Detect which cell encompasses the target text, then output its [X, Y] center coordinate. 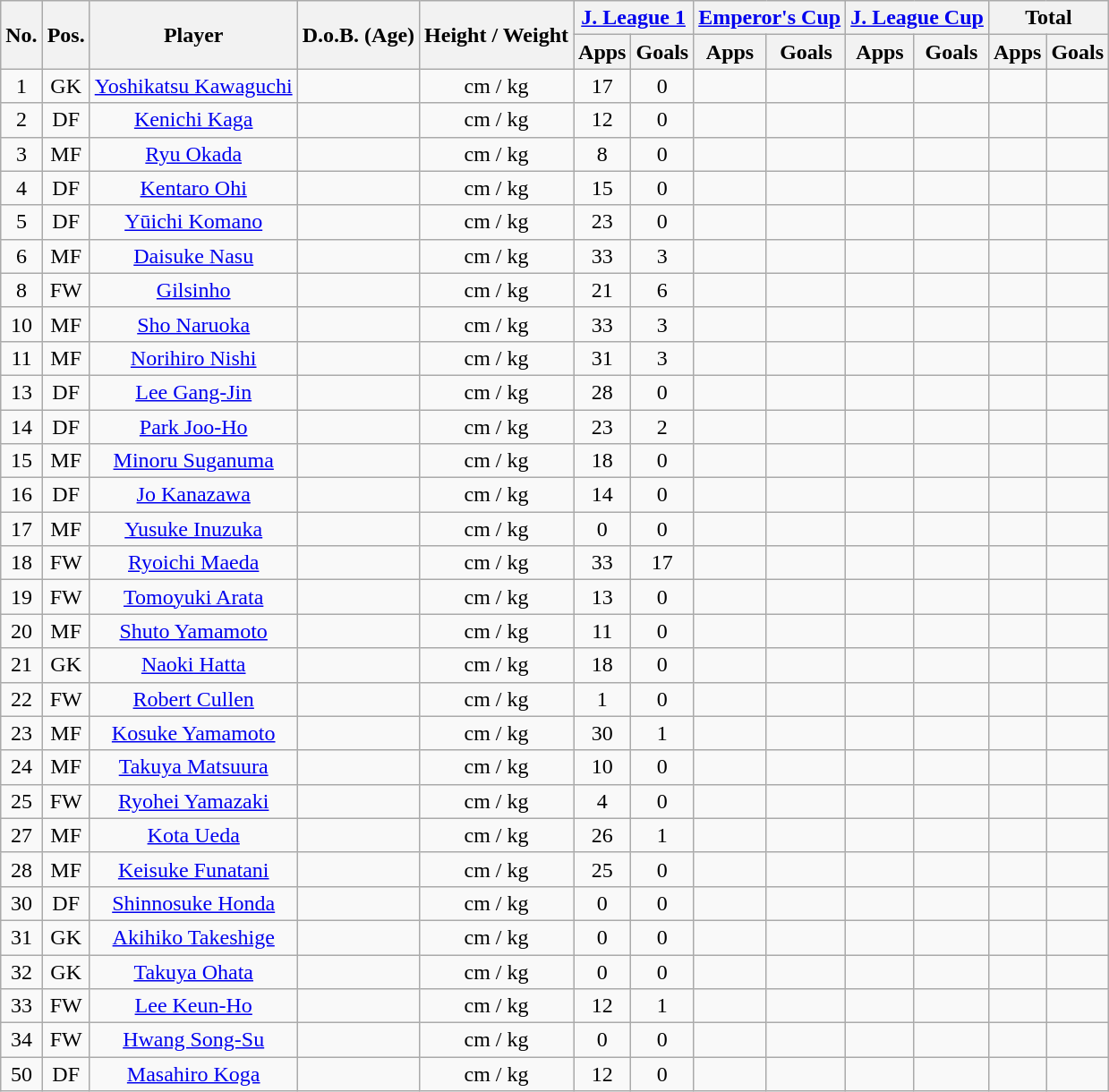
Daisuke Nasu [193, 256]
J. League Cup [917, 18]
Robert Cullen [193, 699]
Akihiko Takeshige [193, 937]
24 [21, 767]
D.o.B. (Age) [358, 35]
Jo Kanazawa [193, 495]
Kosuke Yamamoto [193, 733]
Masahiro Koga [193, 1074]
Kentaro Ohi [193, 188]
5 [21, 222]
Player [193, 35]
32 [21, 971]
Kenichi Kaga [193, 120]
19 [21, 597]
Naoki Hatta [193, 665]
Takuya Matsuura [193, 767]
Yūichi Komano [193, 222]
Ryoichi Maeda [193, 563]
Norihiro Nishi [193, 358]
50 [21, 1074]
26 [602, 835]
34 [21, 1040]
16 [21, 495]
Park Joo-Ho [193, 427]
Takuya Ohata [193, 971]
Minoru Suganuma [193, 461]
Sho Naruoka [193, 324]
22 [21, 699]
Kota Ueda [193, 835]
Ryohei Yamazaki [193, 801]
Total [1048, 18]
Height / Weight [497, 35]
Yoshikatsu Kawaguchi [193, 86]
27 [21, 835]
Lee Keun-Ho [193, 1006]
Hwang Song-Su [193, 1040]
Keisuke Funatani [193, 869]
Lee Gang-Jin [193, 392]
Yusuke Inuzuka [193, 529]
Shuto Yamamoto [193, 631]
Shinnosuke Honda [193, 903]
No. [21, 35]
Pos. [66, 35]
Ryu Okada [193, 154]
Emperor's Cup [770, 18]
J. League 1 [634, 18]
20 [21, 631]
Tomoyuki Arata [193, 597]
Gilsinho [193, 290]
